Locate the cell with the specified text and output its (X, Y) center coordinate. 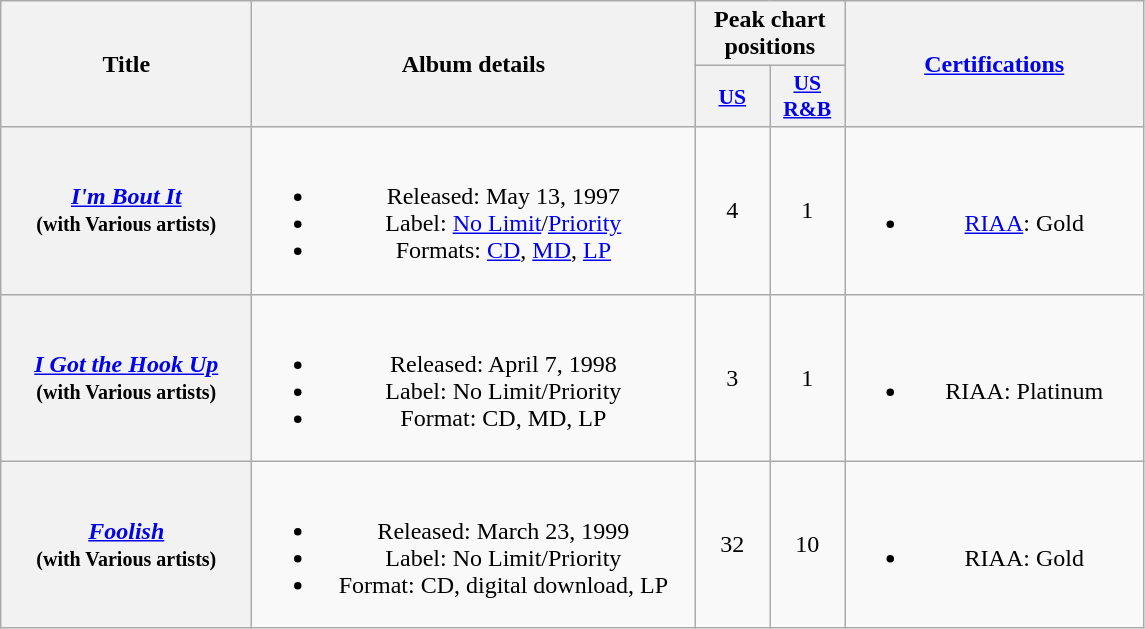
US R&B (808, 96)
10 (808, 544)
3 (732, 378)
Foolish(with Various artists) (126, 544)
Peak chart positions (770, 34)
Title (126, 64)
RIAA: Platinum (994, 378)
Released: March 23, 1999Label: No Limit/PriorityFormat: CD, digital download, LP (474, 544)
Album details (474, 64)
32 (732, 544)
Certifications (994, 64)
4 (732, 210)
Released: April 7, 1998Label: No Limit/PriorityFormat: CD, MD, LP (474, 378)
I Got the Hook Up(with Various artists) (126, 378)
I'm Bout It(with Various artists) (126, 210)
Released: May 13, 1997Label: No Limit/PriorityFormats: CD, MD, LP (474, 210)
US (732, 96)
